Identify which cell holds the provided text, then report its [X, Y] central coordinate. 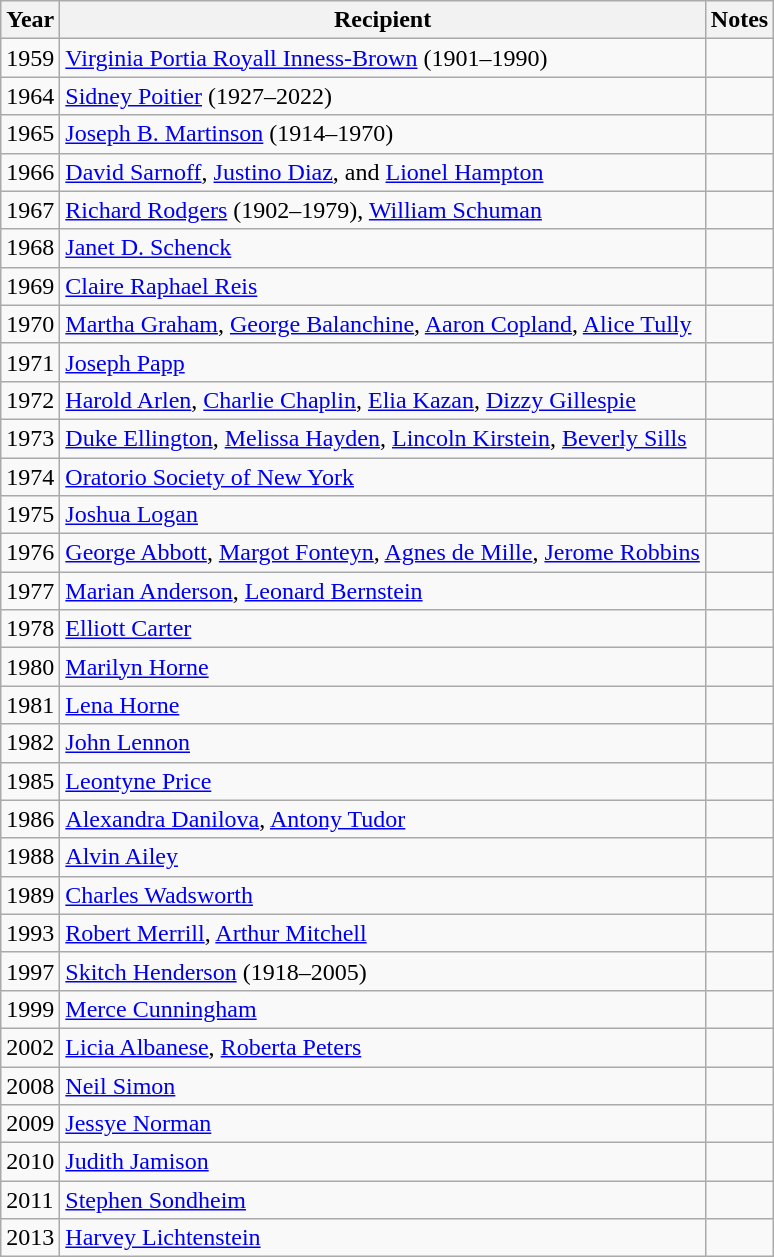
Elliott Carter [382, 629]
Lena Horne [382, 705]
1997 [30, 971]
Richard Rodgers (1902–1979), William Schuman [382, 210]
1974 [30, 477]
2011 [30, 1200]
2009 [30, 1124]
1982 [30, 743]
Joshua Logan [382, 515]
1971 [30, 362]
2002 [30, 1047]
1977 [30, 591]
Sidney Poitier (1927–2022) [382, 96]
Oratorio Society of New York [382, 477]
1969 [30, 286]
2010 [30, 1162]
1967 [30, 210]
1978 [30, 629]
George Abbott, Margot Fonteyn, Agnes de Mille, Jerome Robbins [382, 553]
Charles Wadsworth [382, 895]
1976 [30, 553]
1966 [30, 172]
Notes [739, 20]
1965 [30, 134]
Joseph B. Martinson (1914–1970) [382, 134]
1989 [30, 895]
Martha Graham, George Balanchine, Aaron Copland, Alice Tully [382, 324]
Joseph Papp [382, 362]
1975 [30, 515]
Jessye Norman [382, 1124]
1999 [30, 1009]
Judith Jamison [382, 1162]
Marian Anderson, Leonard Bernstein [382, 591]
1986 [30, 819]
Merce Cunningham [382, 1009]
Stephen Sondheim [382, 1200]
1964 [30, 96]
Marilyn Horne [382, 667]
1959 [30, 58]
1981 [30, 705]
Neil Simon [382, 1085]
Alexandra Danilova, Antony Tudor [382, 819]
John Lennon [382, 743]
1973 [30, 438]
Year [30, 20]
Robert Merrill, Arthur Mitchell [382, 933]
2013 [30, 1238]
2008 [30, 1085]
Leontyne Price [382, 781]
Harold Arlen, Charlie Chaplin, Elia Kazan, Dizzy Gillespie [382, 400]
Virginia Portia Royall Inness-Brown (1901–1990) [382, 58]
David Sarnoff, Justino Diaz, and Lionel Hampton [382, 172]
1972 [30, 400]
Duke Ellington, Melissa Hayden, Lincoln Kirstein, Beverly Sills [382, 438]
1968 [30, 248]
Claire Raphael Reis [382, 286]
Licia Albanese, Roberta Peters [382, 1047]
Skitch Henderson (1918–2005) [382, 971]
1985 [30, 781]
Alvin Ailey [382, 857]
1980 [30, 667]
1993 [30, 933]
1970 [30, 324]
Harvey Lichtenstein [382, 1238]
Janet D. Schenck [382, 248]
Recipient [382, 20]
1988 [30, 857]
